Determine the [x, y] coordinate at the center of the cell enclosing the given text.  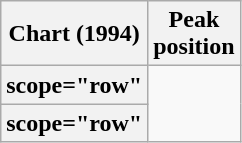
Peakposition [194, 34]
Chart (1994) [74, 34]
